Search for the cell housing the specified text and yield its [x, y] center coordinate. 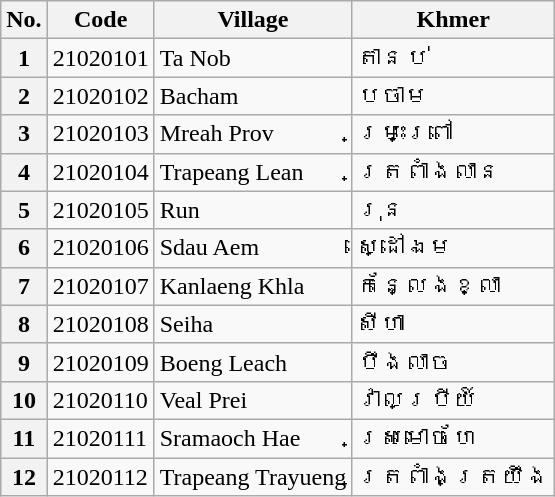
Bacham [253, 96]
Kanlaeng Khla [253, 286]
Boeng Leach [253, 362]
3 [24, 134]
វាលប្រីយ៍ [454, 400]
21020108 [100, 324]
5 [24, 210]
Mreah Prov [253, 134]
8 [24, 324]
សីហា [454, 324]
Run [253, 210]
21020111 [100, 438]
រុន [454, 210]
21020105 [100, 210]
Code [100, 20]
តានប់ [454, 58]
21020107 [100, 286]
Trapeang Lean [253, 172]
Sramaoch Hae [253, 438]
21020112 [100, 477]
កន្លែងខ្លា [454, 286]
Seiha [253, 324]
21020110 [100, 400]
ស្ដៅឯម [454, 248]
Ta Nob [253, 58]
Village [253, 20]
Khmer [454, 20]
21020104 [100, 172]
21020103 [100, 134]
9 [24, 362]
ម្រះព្រៅ [454, 134]
ស្រមោចហែ [454, 438]
បឹងលាច [454, 362]
21020101 [100, 58]
21020102 [100, 96]
21020106 [100, 248]
11 [24, 438]
Veal Prei [253, 400]
Trapeang Trayueng [253, 477]
No. [24, 20]
ត្រពាំងលាន [454, 172]
12 [24, 477]
បចាម [454, 96]
10 [24, 400]
4 [24, 172]
ត្រពាំងត្រយឹង [454, 477]
2 [24, 96]
1 [24, 58]
7 [24, 286]
Sdau Aem [253, 248]
6 [24, 248]
21020109 [100, 362]
